Scan for the cell matching the given text and deliver its (x, y) coordinate at center. 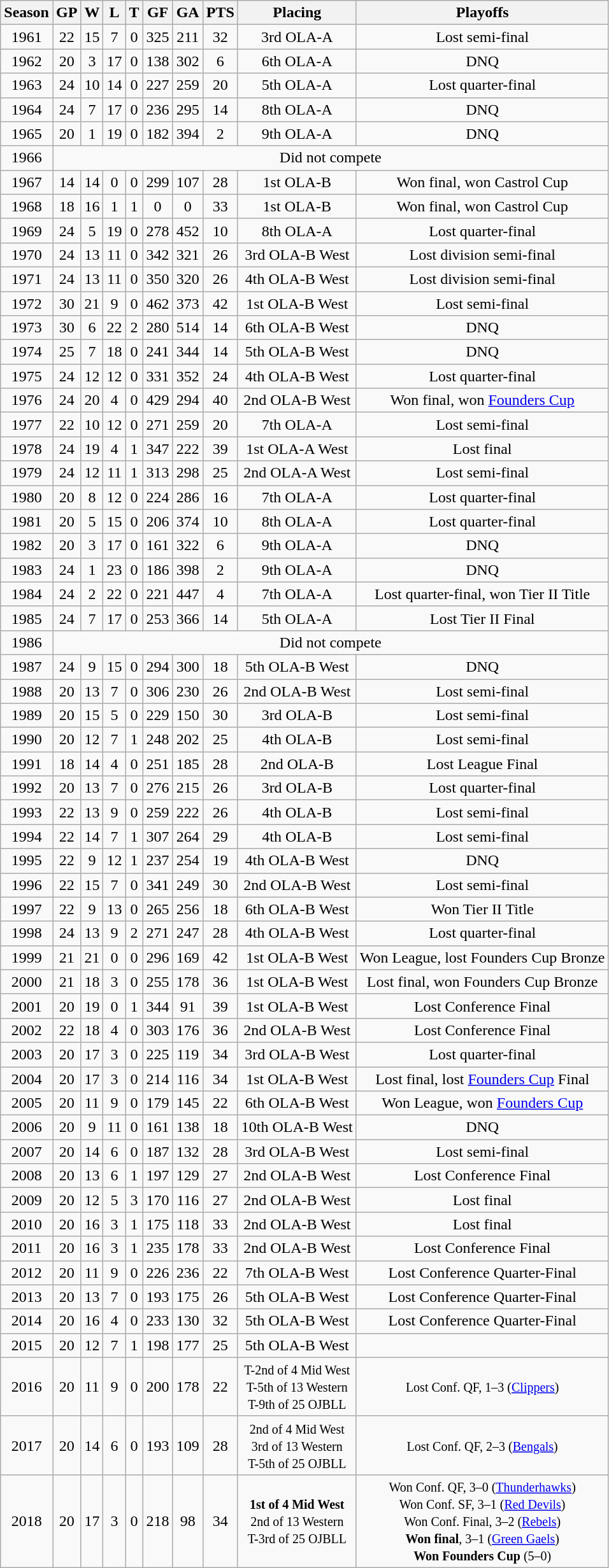
8 (92, 497)
218 (158, 1521)
462 (158, 304)
276 (158, 788)
206 (158, 521)
2001 (27, 1006)
225 (158, 1054)
1973 (27, 328)
202 (187, 740)
2005 (27, 1103)
241 (158, 352)
1965 (27, 134)
1980 (27, 497)
302 (187, 61)
235 (158, 1248)
129 (187, 1176)
1979 (27, 473)
1961 (27, 37)
2nd of 4 Mid West3rd of 13 WesternT-5th of 25 OJBLL (297, 1445)
1977 (27, 425)
Won League, lost Founders Cup Bronze (482, 957)
Lost Conf. QF, 1–3 (Clippers) (482, 1387)
237 (158, 861)
1981 (27, 521)
200 (158, 1387)
Lost League Final (482, 764)
23 (115, 570)
1986 (27, 642)
254 (187, 861)
169 (187, 957)
447 (187, 594)
2003 (27, 1054)
1998 (27, 933)
2010 (27, 1224)
2008 (27, 1176)
Placing (297, 13)
1987 (27, 667)
2012 (27, 1273)
Lost final, lost Founders Cup Final (482, 1079)
1991 (27, 764)
286 (187, 497)
1985 (27, 618)
2011 (27, 1248)
Lost Conf. QF, 2–3 (Bengals) (482, 1445)
325 (158, 37)
1999 (27, 957)
2014 (27, 1321)
429 (158, 400)
2002 (27, 1030)
1972 (27, 304)
2006 (27, 1127)
352 (187, 376)
322 (187, 546)
177 (187, 1345)
L (115, 13)
170 (158, 1200)
1984 (27, 594)
182 (158, 134)
2000 (27, 982)
1962 (27, 61)
248 (158, 740)
1st OLA-A West (297, 449)
Won Tier II Title (482, 909)
214 (158, 1079)
98 (187, 1521)
295 (187, 109)
118 (187, 1224)
347 (158, 449)
226 (158, 1273)
10th OLA-B West (297, 1127)
215 (187, 788)
1975 (27, 376)
1983 (27, 570)
227 (158, 85)
3rd OLA-A (297, 37)
1978 (27, 449)
1964 (27, 109)
320 (187, 279)
1966 (27, 158)
7th OLA-B West (297, 1273)
Won League, won Founders Cup (482, 1103)
2009 (27, 1200)
1st of 4 Mid West2nd of 13 WesternT-3rd of 25 OJBLL (297, 1521)
2017 (27, 1445)
341 (158, 885)
229 (158, 716)
176 (187, 1030)
1968 (27, 206)
296 (158, 957)
1963 (27, 85)
306 (158, 691)
29 (220, 837)
251 (158, 764)
398 (187, 570)
Lost final, won Founders Cup Bronze (482, 982)
321 (187, 255)
1971 (27, 279)
298 (187, 473)
Lost quarter-final, won Tier II Title (482, 594)
233 (158, 1321)
187 (158, 1152)
514 (187, 328)
342 (158, 255)
107 (187, 182)
T (134, 13)
331 (158, 376)
Won Conf. QF, 3–0 (Thunderhawks)Won Conf. SF, 3–1 (Red Devils)Won Conf. Final, 3–2 (Rebels)Won final, 3–1 (Green Gaels)Won Founders Cup (5–0) (482, 1521)
2007 (27, 1152)
1988 (27, 691)
W (92, 13)
1993 (27, 812)
300 (187, 667)
2016 (27, 1387)
1970 (27, 255)
119 (187, 1054)
Lost Tier II Final (482, 618)
253 (158, 618)
373 (187, 304)
1992 (27, 788)
2004 (27, 1079)
247 (187, 933)
150 (187, 716)
264 (187, 837)
185 (187, 764)
1969 (27, 230)
GF (158, 13)
132 (187, 1152)
198 (158, 1345)
2018 (27, 1521)
394 (187, 134)
GA (187, 13)
2nd OLA-A West (297, 473)
1976 (27, 400)
Won final, won Founders Cup (482, 400)
1996 (27, 885)
1990 (27, 740)
278 (158, 230)
130 (187, 1321)
265 (158, 909)
366 (187, 618)
1994 (27, 837)
2nd OLA-B (297, 764)
1995 (27, 861)
2015 (27, 1345)
1982 (27, 546)
Season (27, 13)
299 (158, 182)
Playoffs (482, 13)
452 (187, 230)
313 (158, 473)
221 (158, 594)
303 (158, 1030)
280 (158, 328)
40 (220, 400)
1967 (27, 182)
109 (187, 1445)
PTS (220, 13)
186 (158, 570)
211 (187, 37)
6th OLA-A (297, 61)
307 (158, 837)
145 (187, 1103)
2013 (27, 1297)
255 (158, 982)
91 (187, 1006)
1997 (27, 909)
249 (187, 885)
374 (187, 521)
GP (66, 13)
1974 (27, 352)
256 (187, 909)
1989 (27, 716)
T-2nd of 4 Mid WestT-5th of 13 WesternT-9th of 25 OJBLL (297, 1387)
197 (158, 1176)
230 (187, 691)
179 (158, 1103)
224 (158, 497)
350 (158, 279)
